Determine the (x, y) coordinate at the center of the cell enclosing the given text.  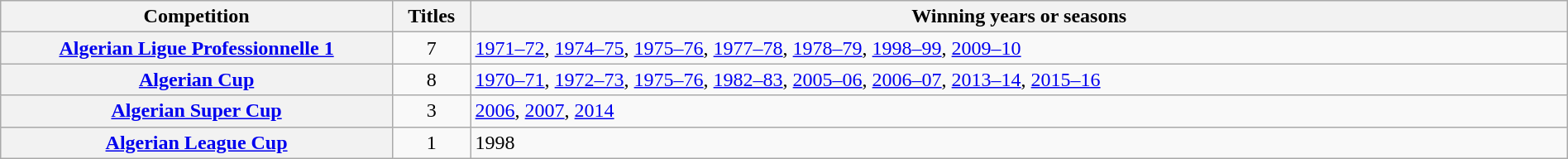
1971–72, 1974–75, 1975–76, 1977–78, 1978–79, 1998–99, 2009–10 (1019, 48)
Algerian Super Cup (197, 111)
Algerian Ligue Professionnelle 1 (197, 48)
Algerian League Cup (197, 142)
3 (432, 111)
7 (432, 48)
Algerian Cup (197, 79)
1998 (1019, 142)
8 (432, 79)
Competition (197, 17)
Titles (432, 17)
1 (432, 142)
2006, 2007, 2014 (1019, 111)
Winning years or seasons (1019, 17)
1970–71, 1972–73, 1975–76, 1982–83, 2005–06, 2006–07, 2013–14, 2015–16 (1019, 79)
